Return the (X, Y) coordinate for the center point of the cell that contains the specified text.  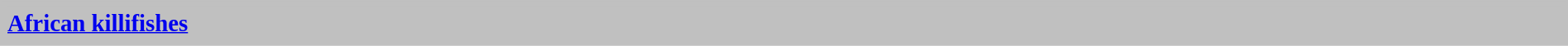
African killifishes (784, 23)
